For the text-containing cell, return its midpoint in (x, y) coordinate format. 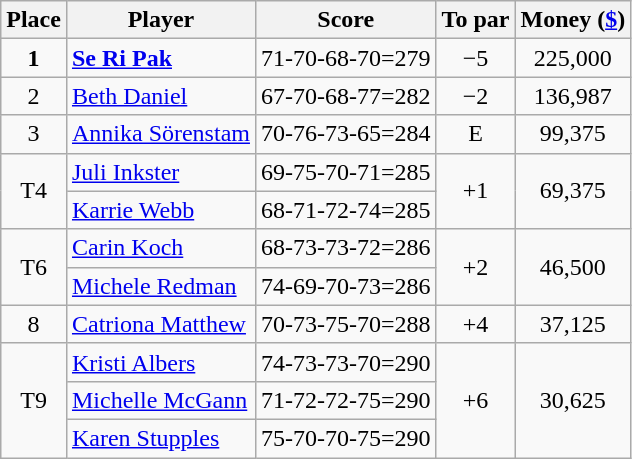
70-73-75-70=288 (346, 324)
37,125 (573, 324)
Score (346, 20)
Kristi Albers (160, 362)
30,625 (573, 400)
71-70-68-70=279 (346, 58)
99,375 (573, 134)
136,987 (573, 96)
+2 (476, 267)
69-75-70-71=285 (346, 172)
−5 (476, 58)
68-71-72-74=285 (346, 210)
46,500 (573, 267)
70-76-73-65=284 (346, 134)
Karen Stupples (160, 438)
74-69-70-73=286 (346, 286)
225,000 (573, 58)
Carin Koch (160, 248)
71-72-72-75=290 (346, 400)
−2 (476, 96)
T6 (34, 267)
Se Ri Pak (160, 58)
3 (34, 134)
Money ($) (573, 20)
Beth Daniel (160, 96)
69,375 (573, 191)
Michele Redman (160, 286)
Catriona Matthew (160, 324)
Place (34, 20)
T4 (34, 191)
Karrie Webb (160, 210)
8 (34, 324)
1 (34, 58)
To par (476, 20)
+1 (476, 191)
67-70-68-77=282 (346, 96)
+4 (476, 324)
75-70-70-75=290 (346, 438)
T9 (34, 400)
74-73-73-70=290 (346, 362)
+6 (476, 400)
Annika Sörenstam (160, 134)
Michelle McGann (160, 400)
Juli Inkster (160, 172)
68-73-73-72=286 (346, 248)
2 (34, 96)
Player (160, 20)
E (476, 134)
